Search for the cell housing the specified text and yield its (X, Y) center coordinate. 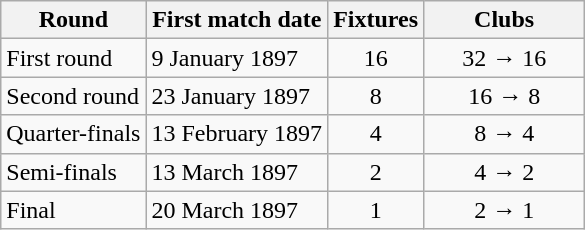
8 (376, 96)
13 March 1897 (237, 172)
Final (74, 210)
2 (376, 172)
First match date (237, 20)
2 → 1 (504, 210)
16 (376, 58)
23 January 1897 (237, 96)
Round (74, 20)
Quarter-finals (74, 134)
16 → 8 (504, 96)
1 (376, 210)
Second round (74, 96)
Fixtures (376, 20)
20 March 1897 (237, 210)
9 January 1897 (237, 58)
8 → 4 (504, 134)
13 February 1897 (237, 134)
32 → 16 (504, 58)
4 → 2 (504, 172)
Semi-finals (74, 172)
4 (376, 134)
First round (74, 58)
Clubs (504, 20)
